Provide the [x, y] coordinate of the cell's center where the given text is located.  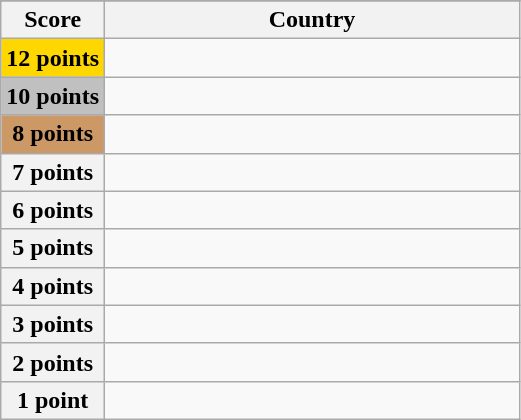
2 points [53, 362]
7 points [53, 172]
4 points [53, 286]
10 points [53, 96]
8 points [53, 134]
1 point [53, 400]
3 points [53, 324]
5 points [53, 248]
Country [312, 20]
6 points [53, 210]
12 points [53, 58]
Score [53, 20]
